Scan for the cell matching the given text and deliver its [x, y] coordinate at center. 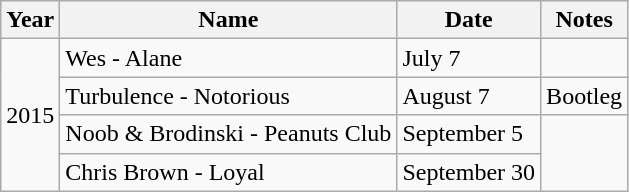
2015 [30, 115]
Bootleg [584, 96]
September 5 [469, 134]
Year [30, 20]
September 30 [469, 172]
Chris Brown - Loyal [228, 172]
Wes - Alane [228, 58]
Name [228, 20]
July 7 [469, 58]
Turbulence - Notorious [228, 96]
Noob & Brodinski - Peanuts Club [228, 134]
Date [469, 20]
Notes [584, 20]
August 7 [469, 96]
